Extract the (X, Y) coordinate from the center of the cell holding the provided text.  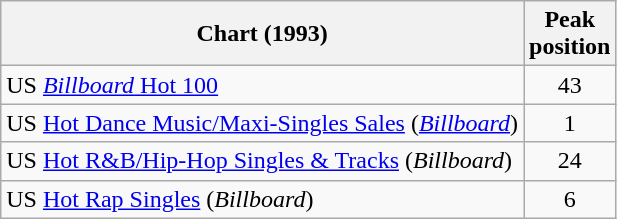
US Hot R&B/Hip-Hop Singles & Tracks (Billboard) (262, 161)
6 (570, 199)
Peakposition (570, 34)
Chart (1993) (262, 34)
US Hot Rap Singles (Billboard) (262, 199)
43 (570, 85)
1 (570, 123)
US Billboard Hot 100 (262, 85)
US Hot Dance Music/Maxi-Singles Sales (Billboard) (262, 123)
24 (570, 161)
